Return (x, y) of the center of cell containing provided text 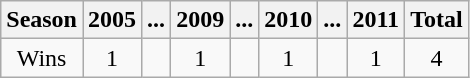
2005 (112, 20)
2010 (288, 20)
4 (437, 58)
Wins (42, 58)
2011 (376, 20)
2009 (200, 20)
Total (437, 20)
Season (42, 20)
